Scan for the cell matching the given text and deliver its [x, y] coordinate at center. 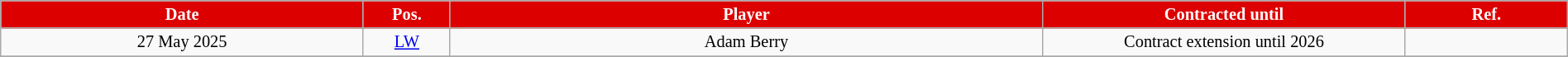
27 May 2025 [182, 42]
Player [746, 14]
Pos. [407, 14]
LW [407, 42]
Contracted until [1224, 14]
Date [182, 14]
Adam Berry [746, 42]
Ref. [1486, 14]
Contract extension until 2026 [1224, 42]
